Detect which cell encompasses the target text, then output its (X, Y) center coordinate. 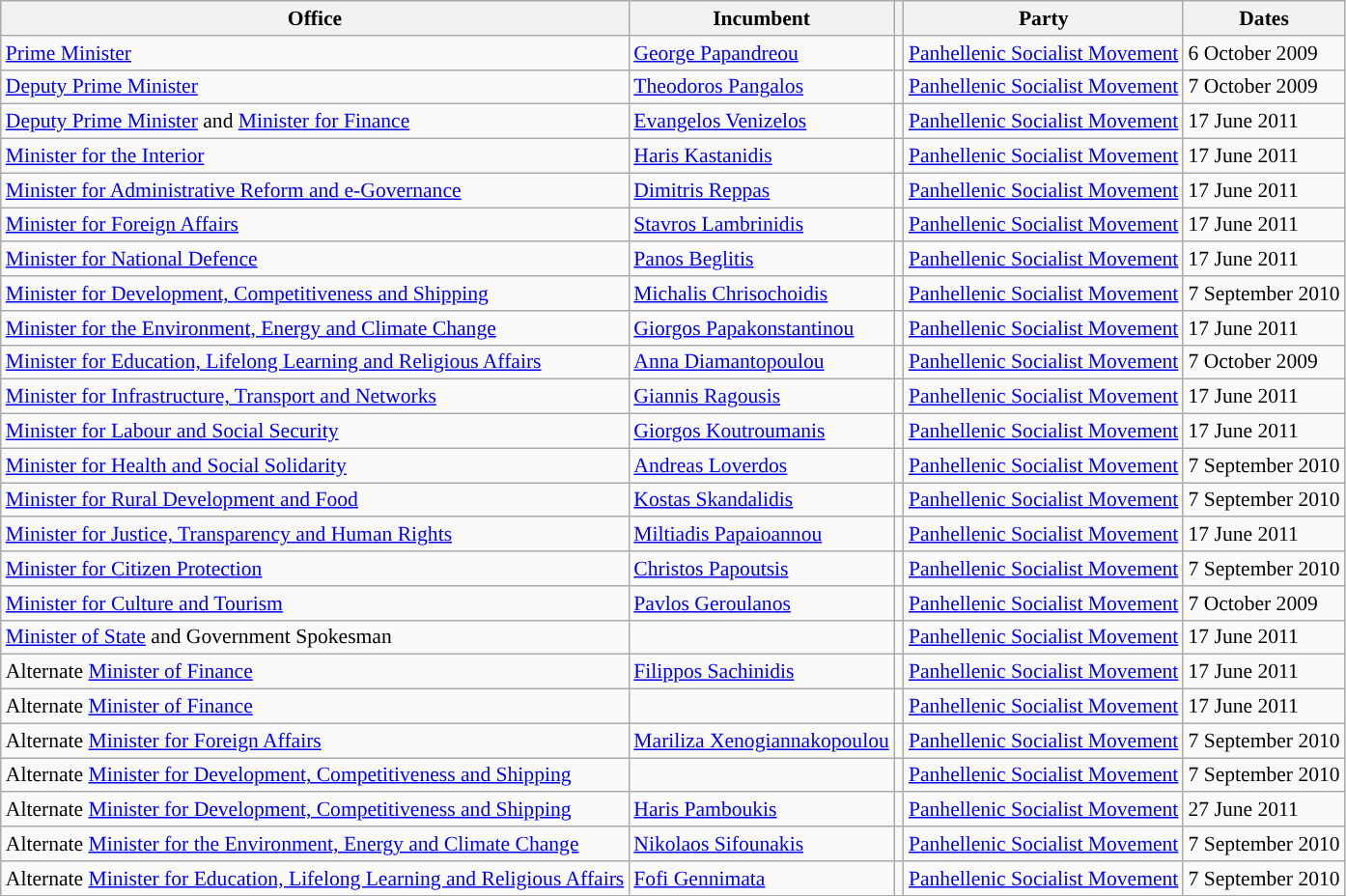
Alternate Minister for the Environment, Energy and Climate Change (315, 844)
Pavlos Geroulanos (761, 603)
Fofi Gennimata (761, 879)
Evangelos Venizelos (761, 122)
Theodoros Pangalos (761, 87)
Andreas Loverdos (761, 465)
27 June 2011 (1263, 810)
George Papandreou (761, 53)
Mariliza Xenogiannakopoulou (761, 741)
Minister for Development, Competitiveness and Shipping (315, 294)
Minister for the Interior (315, 156)
Giorgos Koutroumanis (761, 432)
Deputy Prime Minister (315, 87)
Miltiadis Papaioannou (761, 535)
Prime Minister (315, 53)
Minister for Citizen Protection (315, 569)
Panos Beglitis (761, 260)
Alternate Minister for Education, Lifelong Learning and Religious Affairs (315, 879)
Haris Kastanidis (761, 156)
Minister for National Defence (315, 260)
Deputy Prime Minister and Minister for Finance (315, 122)
Haris Pamboukis (761, 810)
Office (315, 18)
Minister for the Environment, Energy and Climate Change (315, 328)
Minister for Foreign Affairs (315, 225)
Dates (1263, 18)
Christos Papoutsis (761, 569)
Minister for Education, Lifelong Learning and Religious Affairs (315, 362)
Minister for Rural Development and Food (315, 500)
Minister for Culture and Tourism (315, 603)
Anna Diamantopoulou (761, 362)
Minister for Justice, Transparency and Human Rights (315, 535)
Filippos Sachinidis (761, 672)
Party (1044, 18)
Minister for Health and Social Solidarity (315, 465)
Michalis Chrisochoidis (761, 294)
Minister for Administrative Reform and e-Governance (315, 190)
Stavros Lambrinidis (761, 225)
6 October 2009 (1263, 53)
Minister for Labour and Social Security (315, 432)
Nikolaos Sifounakis (761, 844)
Giorgos Papakonstantinou (761, 328)
Incumbent (761, 18)
Giannis Ragousis (761, 397)
Minister for Infrastructure, Transport and Networks (315, 397)
Dimitris Reppas (761, 190)
Alternate Minister for Foreign Affairs (315, 741)
Minister of State and Government Spokesman (315, 637)
Kostas Skandalidis (761, 500)
